Locate the cell with the specified text and output its [x, y] center coordinate. 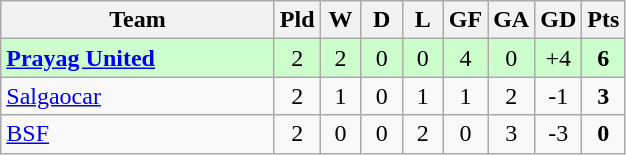
Pts [604, 20]
W [340, 20]
GD [558, 20]
Salgaocar [138, 96]
D [382, 20]
Pld [297, 20]
6 [604, 58]
GA [512, 20]
L [422, 20]
Team [138, 20]
-3 [558, 134]
-1 [558, 96]
4 [465, 58]
BSF [138, 134]
Prayag United [138, 58]
GF [465, 20]
+4 [558, 58]
